Return the (X, Y) coordinate for the center point of the cell that contains the specified text.  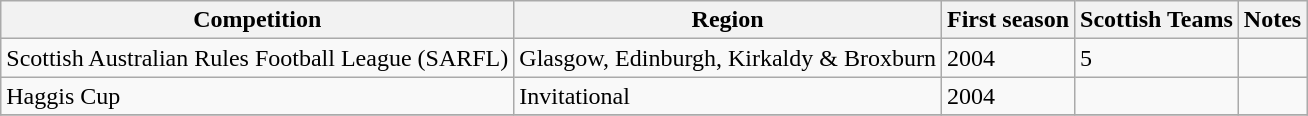
Invitational (728, 96)
Haggis Cup (258, 96)
Notes (1272, 20)
Competition (258, 20)
5 (1157, 58)
Scottish Teams (1157, 20)
Scottish Australian Rules Football League (SARFL) (258, 58)
Glasgow, Edinburgh, Kirkaldy & Broxburn (728, 58)
First season (1008, 20)
Region (728, 20)
